Find where the given text appears and provide that cell's center as (X, Y) coordinate. 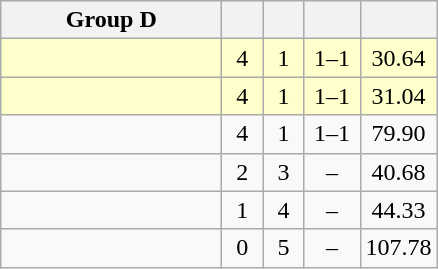
107.78 (398, 248)
31.04 (398, 96)
2 (242, 172)
40.68 (398, 172)
44.33 (398, 210)
3 (284, 172)
30.64 (398, 58)
Group D (112, 20)
0 (242, 248)
79.90 (398, 134)
5 (284, 248)
